Extract the [X, Y] coordinate from the center of the cell holding the provided text.  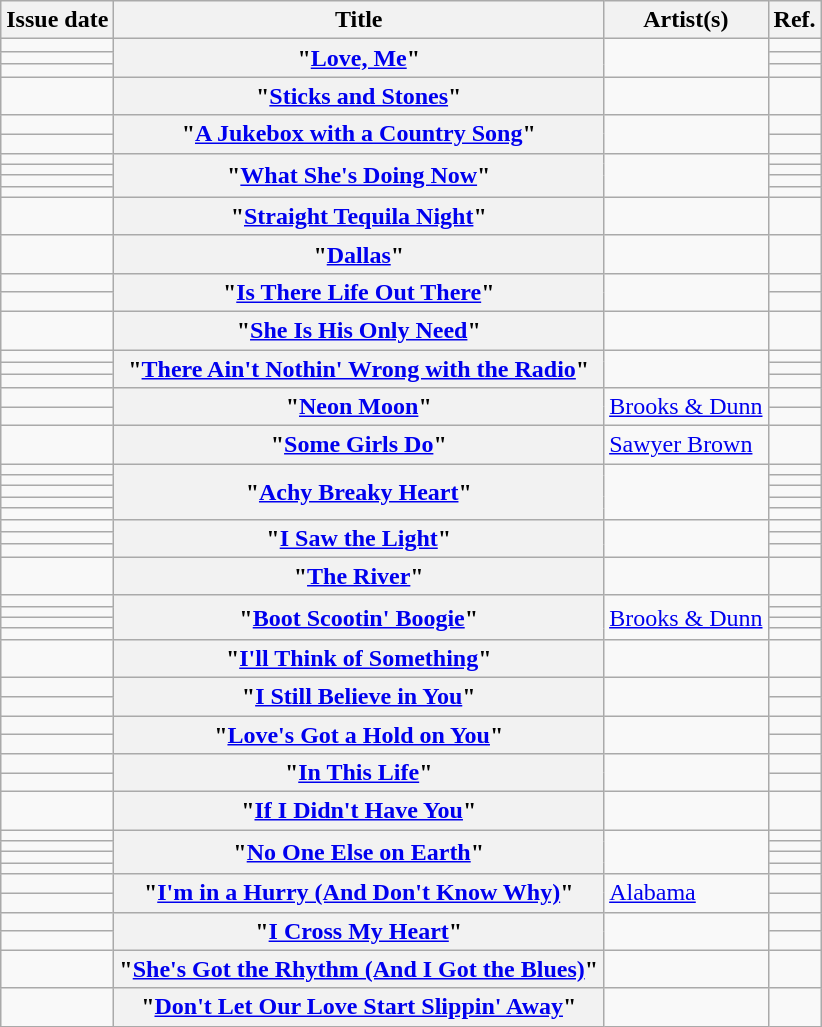
Ref. [794, 20]
"I'll Think of Something" [359, 658]
"Don't Let Our Love Start Slippin' Away" [359, 1007]
"I'm in a Hurry (And Don't Know Why)" [359, 893]
"No One Else on Earth" [359, 852]
"Love's Got a Hold on You" [359, 735]
"A Jukebox with a Country Song" [359, 134]
"I Saw the Light" [359, 538]
"She's Got the Rhythm (And I Got the Blues)" [359, 969]
Alabama [686, 893]
"There Ain't Nothin' Wrong with the Radio" [359, 369]
"Achy Breaky Heart" [359, 492]
"Love, Me" [359, 58]
"Boot Scootin' Boogie" [359, 617]
"What She's Doing Now" [359, 175]
Title [359, 20]
Artist(s) [686, 20]
"If I Didn't Have You" [359, 811]
"She Is His Only Need" [359, 330]
"Dallas" [359, 254]
"In This Life" [359, 773]
Issue date [58, 20]
"The River" [359, 576]
"Is There Life Out There" [359, 292]
"Sticks and Stones" [359, 96]
"Neon Moon" [359, 407]
"Straight Tequila Night" [359, 216]
Sawyer Brown [686, 445]
"I Still Believe in You" [359, 696]
"Some Girls Do" [359, 445]
"I Cross My Heart" [359, 931]
